Scan for the cell matching the given text and deliver its [x, y] coordinate at center. 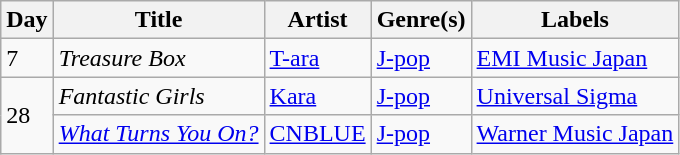
Title [158, 20]
Fantastic Girls [158, 96]
7 [27, 58]
28 [27, 115]
T-ara [318, 58]
What Turns You On? [158, 134]
EMI Music Japan [575, 58]
Day [27, 20]
Warner Music Japan [575, 134]
Universal Sigma [575, 96]
Genre(s) [421, 20]
Treasure Box [158, 58]
Kara [318, 96]
CNBLUE [318, 134]
Labels [575, 20]
Artist [318, 20]
